Extract the [x, y] coordinate from the center of the cell holding the provided text.  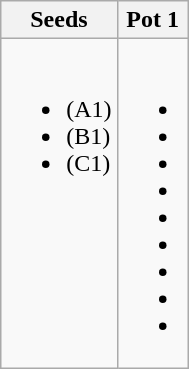
Seeds [59, 20]
(A1) (B1) (C1) [59, 204]
Pot 1 [152, 20]
